For the text-containing cell, return its midpoint in [X, Y] coordinate format. 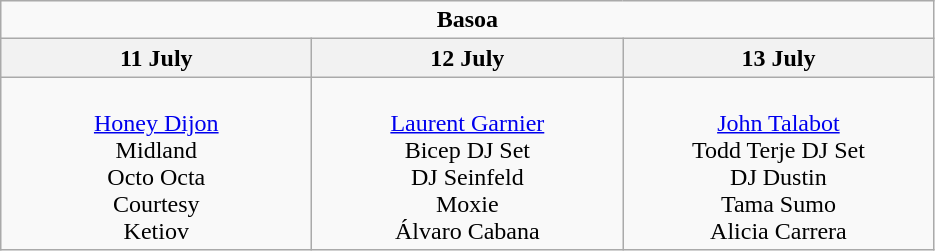
11 July [156, 58]
John TalabotTodd Terje DJ SetDJ DustinTama SumoAlicia Carrera [778, 164]
Laurent GarnierBicep DJ SetDJ SeinfeldMoxieÁlvaro Cabana [468, 164]
Honey DijonMidlandOcto OctaCourtesyKetiov [156, 164]
Basoa [468, 20]
12 July [468, 58]
13 July [778, 58]
